Capture the cell that displays the provided text and extract its (x, y) central coordinate. 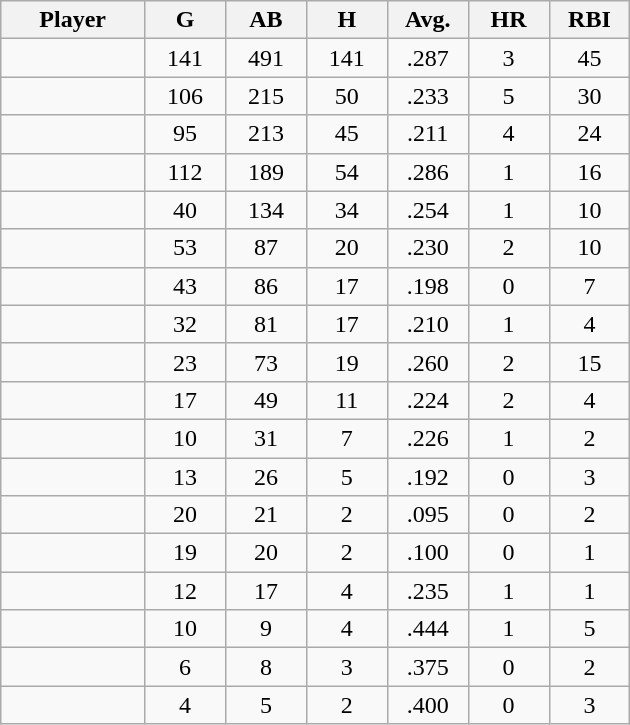
.233 (428, 96)
.287 (428, 58)
11 (346, 400)
12 (186, 591)
6 (186, 667)
9 (266, 629)
26 (266, 477)
15 (590, 362)
95 (186, 134)
.230 (428, 248)
86 (266, 286)
81 (266, 324)
24 (590, 134)
.211 (428, 134)
.254 (428, 210)
73 (266, 362)
.375 (428, 667)
.198 (428, 286)
AB (266, 20)
.210 (428, 324)
Player (73, 20)
.260 (428, 362)
G (186, 20)
.226 (428, 438)
43 (186, 286)
13 (186, 477)
.224 (428, 400)
491 (266, 58)
50 (346, 96)
RBI (590, 20)
112 (186, 172)
215 (266, 96)
.400 (428, 705)
106 (186, 96)
.100 (428, 553)
21 (266, 515)
134 (266, 210)
40 (186, 210)
.095 (428, 515)
16 (590, 172)
31 (266, 438)
30 (590, 96)
HR (508, 20)
H (346, 20)
.444 (428, 629)
189 (266, 172)
213 (266, 134)
54 (346, 172)
34 (346, 210)
8 (266, 667)
.192 (428, 477)
49 (266, 400)
87 (266, 248)
23 (186, 362)
.235 (428, 591)
53 (186, 248)
Avg. (428, 20)
.286 (428, 172)
32 (186, 324)
